Locate the cell with the specified text and output its [X, Y] center coordinate. 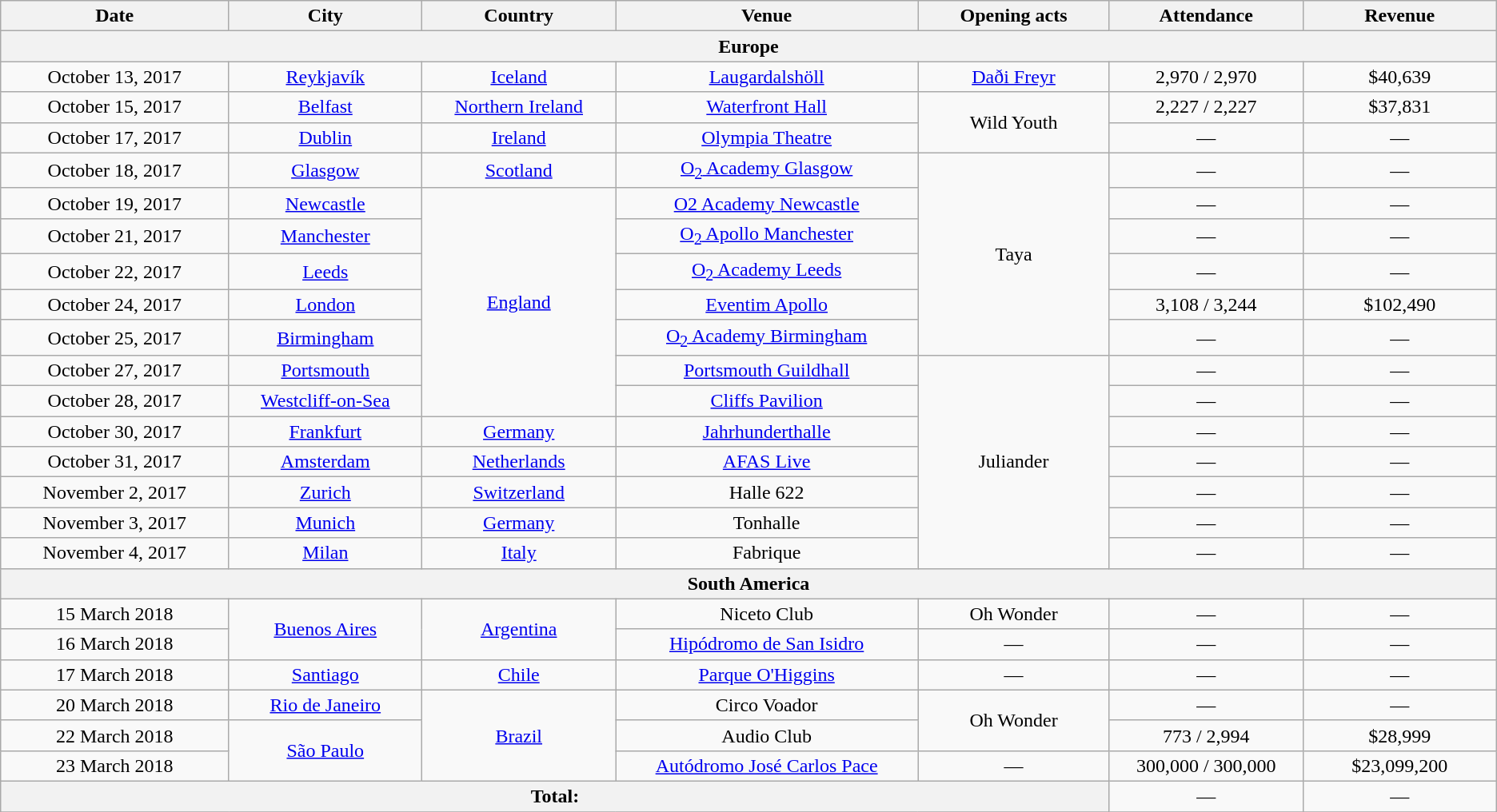
Venue [767, 16]
Italy [519, 553]
Europe [748, 46]
October 28, 2017 [115, 401]
3,108 / 3,244 [1206, 304]
October 19, 2017 [115, 203]
Argentina [519, 629]
Zurich [325, 492]
Ireland [519, 137]
Reykjavík [325, 77]
Autódromo José Carlos Pace [767, 766]
Daði Freyr [1014, 77]
O2 Academy Glasgow [767, 170]
O2 Academy Birmingham [767, 337]
2,227 / 2,227 [1206, 107]
October 13, 2017 [115, 77]
October 31, 2017 [115, 462]
Iceland [519, 77]
Belfast [325, 107]
Eventim Apollo [767, 304]
Taya [1014, 254]
300,000 / 300,000 [1206, 766]
$23,099,200 [1399, 766]
$40,639 [1399, 77]
Milan [325, 553]
Waterfront Hall [767, 107]
15 March 2018 [115, 614]
O2 Apollo Manchester [767, 236]
Hipódromo de San Isidro [767, 644]
Fabrique [767, 553]
Olympia Theatre [767, 137]
Portsmouth [325, 371]
October 21, 2017 [115, 236]
Jahrhunderthalle [767, 432]
Juliander [1014, 462]
Santiago [325, 675]
Frankfurt [325, 432]
Parque O'Higgins [767, 675]
O2 Academy Leeds [767, 272]
22 March 2018 [115, 735]
October 17, 2017 [115, 137]
Portsmouth Guildhall [767, 371]
17 March 2018 [115, 675]
Munich [325, 523]
773 / 2,994 [1206, 735]
November 2, 2017 [115, 492]
Newcastle [325, 203]
Opening acts [1014, 16]
Buenos Aires [325, 629]
Rio de Janeiro [325, 705]
20 March 2018 [115, 705]
October 25, 2017 [115, 337]
Niceto Club [767, 614]
Brazil [519, 735]
Wild Youth [1014, 122]
Chile [519, 675]
October 30, 2017 [115, 432]
Audio Club [767, 735]
Amsterdam [325, 462]
Birmingham [325, 337]
Circo Voador [767, 705]
Attendance [1206, 16]
São Paulo [325, 750]
Country [519, 16]
2,970 / 2,970 [1206, 77]
October 22, 2017 [115, 272]
Switzerland [519, 492]
$102,490 [1399, 304]
Leeds [325, 272]
November 3, 2017 [115, 523]
Cliffs Pavilion [767, 401]
O2 Academy Newcastle [767, 203]
Halle 622 [767, 492]
$37,831 [1399, 107]
October 15, 2017 [115, 107]
October 18, 2017 [115, 170]
Dublin [325, 137]
Tonhalle [767, 523]
Glasgow [325, 170]
Date [115, 16]
AFAS Live [767, 462]
16 March 2018 [115, 644]
November 4, 2017 [115, 553]
Westcliff-on-Sea [325, 401]
$28,999 [1399, 735]
Netherlands [519, 462]
South America [748, 583]
23 March 2018 [115, 766]
Manchester [325, 236]
Laugardalshöll [767, 77]
Scotland [519, 170]
London [325, 304]
England [519, 302]
Total: [555, 796]
October 27, 2017 [115, 371]
Revenue [1399, 16]
October 24, 2017 [115, 304]
City [325, 16]
Northern Ireland [519, 107]
